Detect which cell encompasses the target text, then output its [x, y] center coordinate. 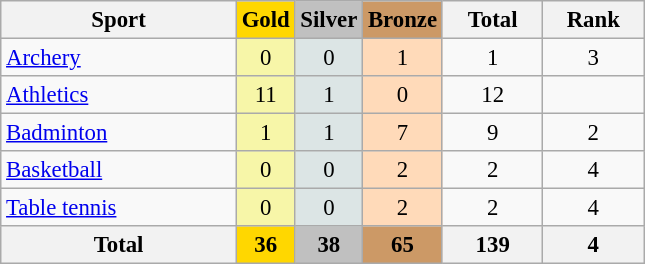
Athletics [119, 95]
Gold [266, 20]
65 [403, 245]
Archery [119, 58]
12 [492, 95]
Sport [119, 20]
Bronze [403, 20]
7 [403, 133]
36 [266, 245]
9 [492, 133]
Rank [594, 20]
Silver [329, 20]
Badminton [119, 133]
3 [594, 58]
11 [266, 95]
Basketball [119, 170]
38 [329, 245]
139 [492, 245]
Table tennis [119, 208]
